Detect which cell encompasses the target text, then output its (x, y) center coordinate. 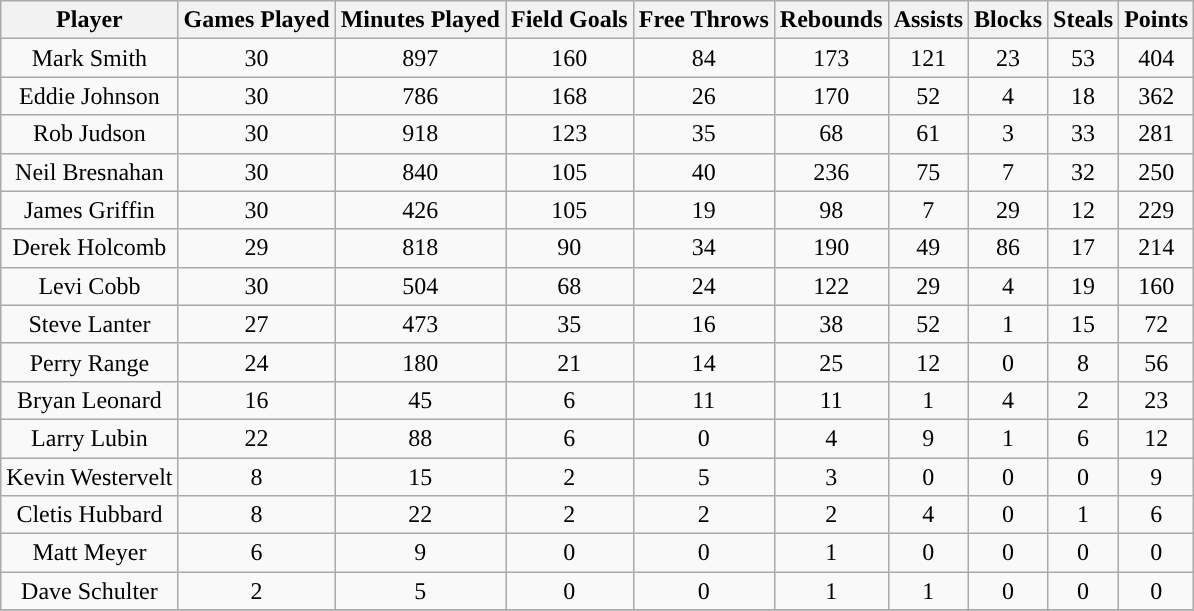
180 (420, 362)
Mark Smith (90, 58)
236 (831, 172)
504 (420, 286)
Cletis Hubbard (90, 515)
Games Played (256, 20)
61 (928, 134)
Blocks (1008, 20)
281 (1156, 134)
14 (704, 362)
27 (256, 324)
26 (704, 96)
17 (1084, 248)
214 (1156, 248)
362 (1156, 96)
88 (420, 438)
Derek Holcomb (90, 248)
121 (928, 58)
25 (831, 362)
Points (1156, 20)
229 (1156, 210)
818 (420, 248)
Neil Bresnahan (90, 172)
72 (1156, 324)
Player (90, 20)
250 (1156, 172)
426 (420, 210)
Dave Schulter (90, 591)
21 (570, 362)
18 (1084, 96)
786 (420, 96)
53 (1084, 58)
173 (831, 58)
170 (831, 96)
98 (831, 210)
40 (704, 172)
168 (570, 96)
Perry Range (90, 362)
918 (420, 134)
32 (1084, 172)
Assists (928, 20)
473 (420, 324)
190 (831, 248)
Eddie Johnson (90, 96)
Bryan Leonard (90, 400)
49 (928, 248)
Steve Lanter (90, 324)
Minutes Played (420, 20)
Rob Judson (90, 134)
840 (420, 172)
Steals (1084, 20)
75 (928, 172)
90 (570, 248)
897 (420, 58)
404 (1156, 58)
123 (570, 134)
Rebounds (831, 20)
33 (1084, 134)
86 (1008, 248)
Larry Lubin (90, 438)
34 (704, 248)
Matt Meyer (90, 553)
Field Goals (570, 20)
84 (704, 58)
Kevin Westervelt (90, 477)
56 (1156, 362)
Levi Cobb (90, 286)
38 (831, 324)
45 (420, 400)
Free Throws (704, 20)
James Griffin (90, 210)
122 (831, 286)
